Find where the given text appears and provide that cell's center as (X, Y) coordinate. 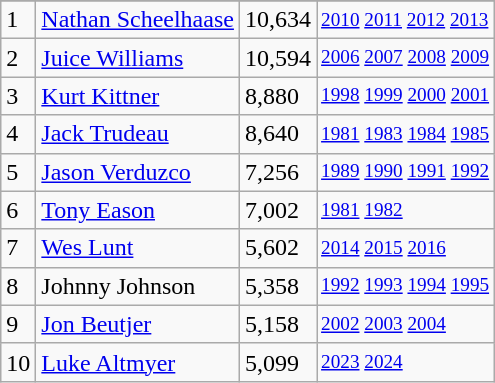
Jason Verduzco (138, 172)
1981 1982 (406, 210)
2006 2007 2008 2009 (406, 58)
Juice Williams (138, 58)
10,634 (278, 20)
5 (18, 172)
3 (18, 96)
5,602 (278, 248)
5,358 (278, 286)
8,640 (278, 134)
Luke Altmyer (138, 362)
2023 2024 (406, 362)
2002 2003 2004 (406, 324)
2010 2011 2012 2013 (406, 20)
7,256 (278, 172)
8,880 (278, 96)
7 (18, 248)
10,594 (278, 58)
7,002 (278, 210)
1 (18, 20)
10 (18, 362)
5,099 (278, 362)
4 (18, 134)
9 (18, 324)
Tony Eason (138, 210)
1992 1993 1994 1995 (406, 286)
2014 2015 2016 (406, 248)
Wes Lunt (138, 248)
1998 1999 2000 2001 (406, 96)
1981 1983 1984 1985 (406, 134)
2 (18, 58)
Johnny Johnson (138, 286)
Nathan Scheelhaase (138, 20)
8 (18, 286)
1989 1990 1991 1992 (406, 172)
Jack Trudeau (138, 134)
Jon Beutjer (138, 324)
6 (18, 210)
5,158 (278, 324)
Kurt Kittner (138, 96)
